Extract the (x, y) coordinate from the center of the cell holding the provided text.  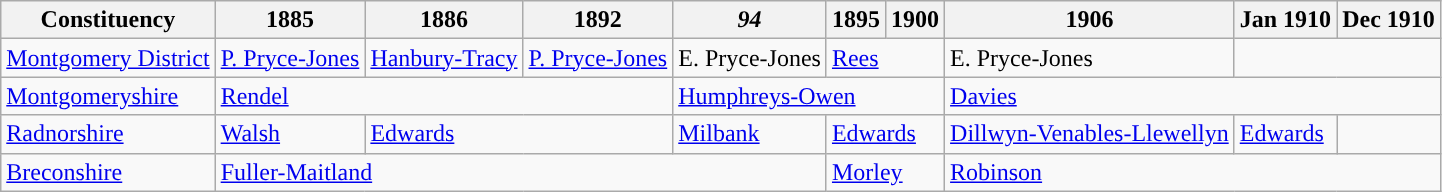
Davies (1193, 96)
Morley (885, 172)
Hanbury-Tracy (444, 58)
Radnorshire (108, 134)
1906 (1090, 20)
Walsh (290, 134)
Dec 1910 (1389, 20)
1885 (290, 20)
1895 (856, 20)
94 (750, 20)
Rees (885, 58)
Montgomery District (108, 58)
Humphreys-Owen (809, 96)
Breconshire (108, 172)
Rendel (444, 96)
1900 (914, 20)
Dillwyn-Venables-Llewellyn (1090, 134)
1886 (444, 20)
1892 (598, 20)
Milbank (750, 134)
Jan 1910 (1285, 20)
Montgomeryshire (108, 96)
Fuller-Maitland (520, 172)
Constituency (108, 20)
Robinson (1193, 172)
